Capture the cell that displays the provided text and extract its (X, Y) central coordinate. 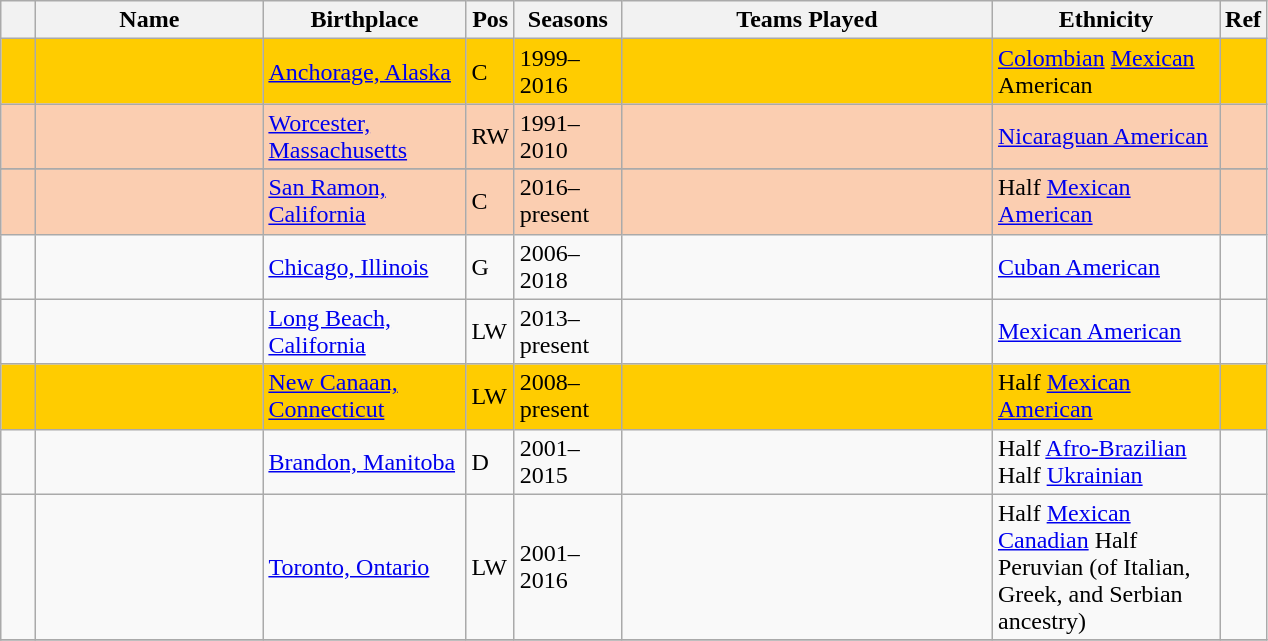
Ref (1244, 20)
1999–2016 (568, 72)
Mexican American (1106, 332)
San Ramon, California (364, 202)
Worcester, Massachusetts (364, 136)
2013–present (568, 332)
Long Beach, California (364, 332)
2016–present (568, 202)
RW (490, 136)
Colombian Mexican American (1106, 72)
2006–2018 (568, 266)
1991–2010 (568, 136)
Nicaraguan American (1106, 136)
G (490, 266)
Cuban American (1106, 266)
Chicago, Illinois (364, 266)
Seasons (568, 20)
Anchorage, Alaska (364, 72)
New Canaan, Connecticut (364, 396)
Half Afro-Brazilian Half Ukrainian (1106, 462)
2008–present (568, 396)
Pos (490, 20)
Birthplace (364, 20)
2001–2015 (568, 462)
2001–2016 (568, 567)
D (490, 462)
Half Mexican Canadian Half Peruvian (of Italian, Greek, and Serbian ancestry) (1106, 567)
Ethnicity (1106, 20)
Teams Played (806, 20)
Toronto, Ontario (364, 567)
Brandon, Manitoba (364, 462)
Name (150, 20)
